From the cell containing the given text, extract its center point as (X, Y) coordinate. 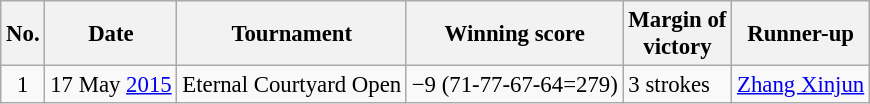
−9 (71-77-67-64=279) (514, 85)
3 strokes (678, 85)
Date (111, 34)
Eternal Courtyard Open (292, 85)
Runner-up (801, 34)
1 (23, 85)
Tournament (292, 34)
Zhang Xinjun (801, 85)
17 May 2015 (111, 85)
Margin ofvictory (678, 34)
No. (23, 34)
Winning score (514, 34)
